Capture the cell that displays the provided text and extract its [x, y] central coordinate. 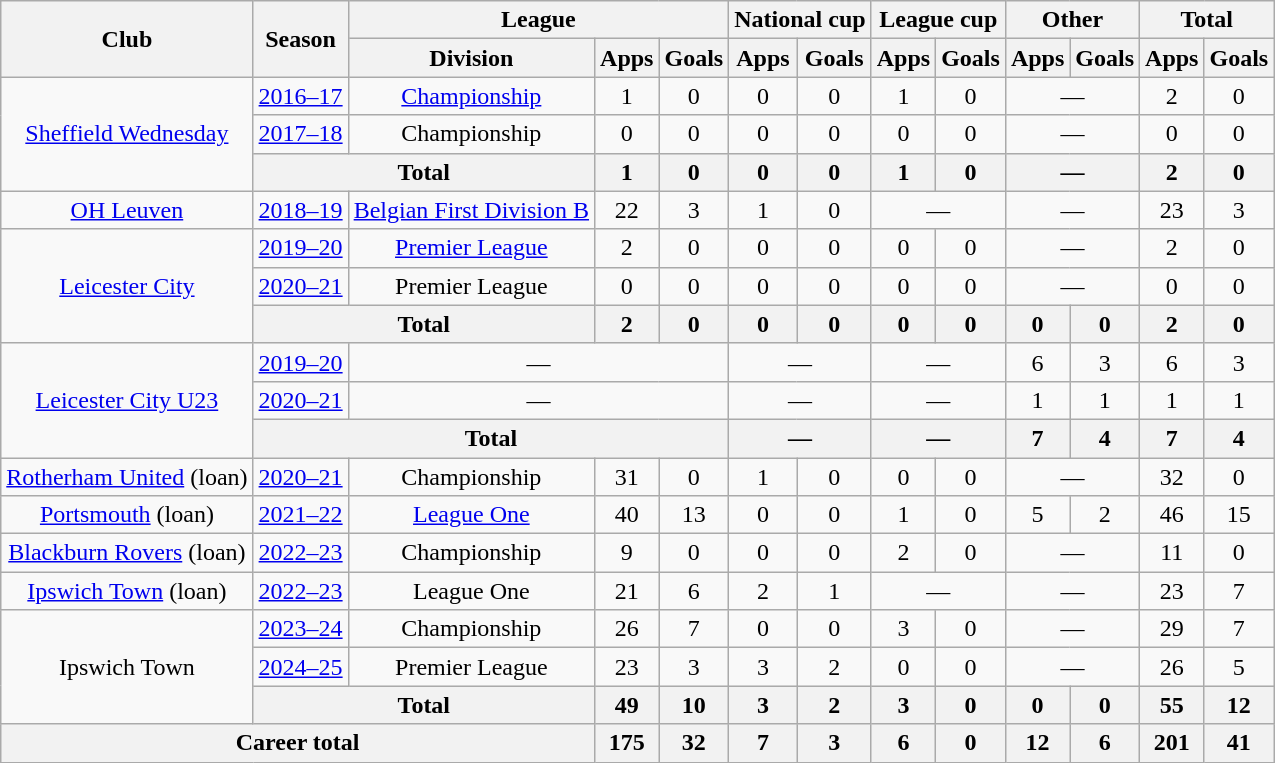
13 [694, 515]
Ipswich Town [127, 667]
Leicester City U23 [127, 400]
55 [1172, 705]
2024–25 [300, 667]
9 [627, 553]
Season [300, 39]
2016–17 [300, 96]
22 [627, 210]
2018–19 [300, 210]
Blackburn Rovers (loan) [127, 553]
201 [1172, 743]
29 [1172, 629]
Division [471, 58]
Ipswich Town (loan) [127, 591]
Portsmouth (loan) [127, 515]
2017–18 [300, 134]
40 [627, 515]
11 [1172, 553]
Sheffield Wednesday [127, 134]
Leicester City [127, 286]
League [538, 20]
2023–24 [300, 629]
49 [627, 705]
National cup [800, 20]
46 [1172, 515]
175 [627, 743]
2021–22 [300, 515]
10 [694, 705]
Club [127, 39]
League cup [938, 20]
Rotherham United (loan) [127, 477]
15 [1239, 515]
41 [1239, 743]
21 [627, 591]
OH Leuven [127, 210]
Other [1072, 20]
Career total [298, 743]
31 [627, 477]
Belgian First Division B [471, 210]
